Locate the cell with the specified text and output its [X, Y] center coordinate. 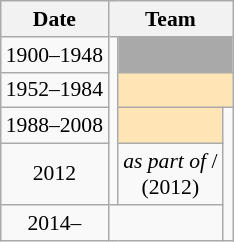
Team [170, 19]
1952–1984 [54, 90]
1988–2008 [54, 126]
as part of / (2012) [170, 174]
2012 [54, 174]
2014– [54, 223]
1900–1948 [54, 55]
Date [54, 19]
